For the text-containing cell, return its midpoint in (X, Y) coordinate format. 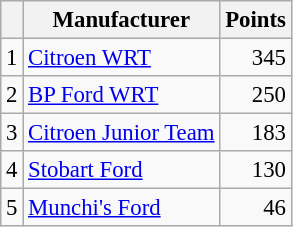
1 (12, 58)
Citroen Junior Team (122, 133)
3 (12, 133)
250 (256, 95)
Munchi's Ford (122, 208)
2 (12, 95)
Points (256, 20)
Stobart Ford (122, 170)
4 (12, 170)
46 (256, 208)
Manufacturer (122, 20)
BP Ford WRT (122, 95)
183 (256, 133)
5 (12, 208)
Citroen WRT (122, 58)
130 (256, 170)
345 (256, 58)
